Find where the given text appears and provide that cell's center as (X, Y) coordinate. 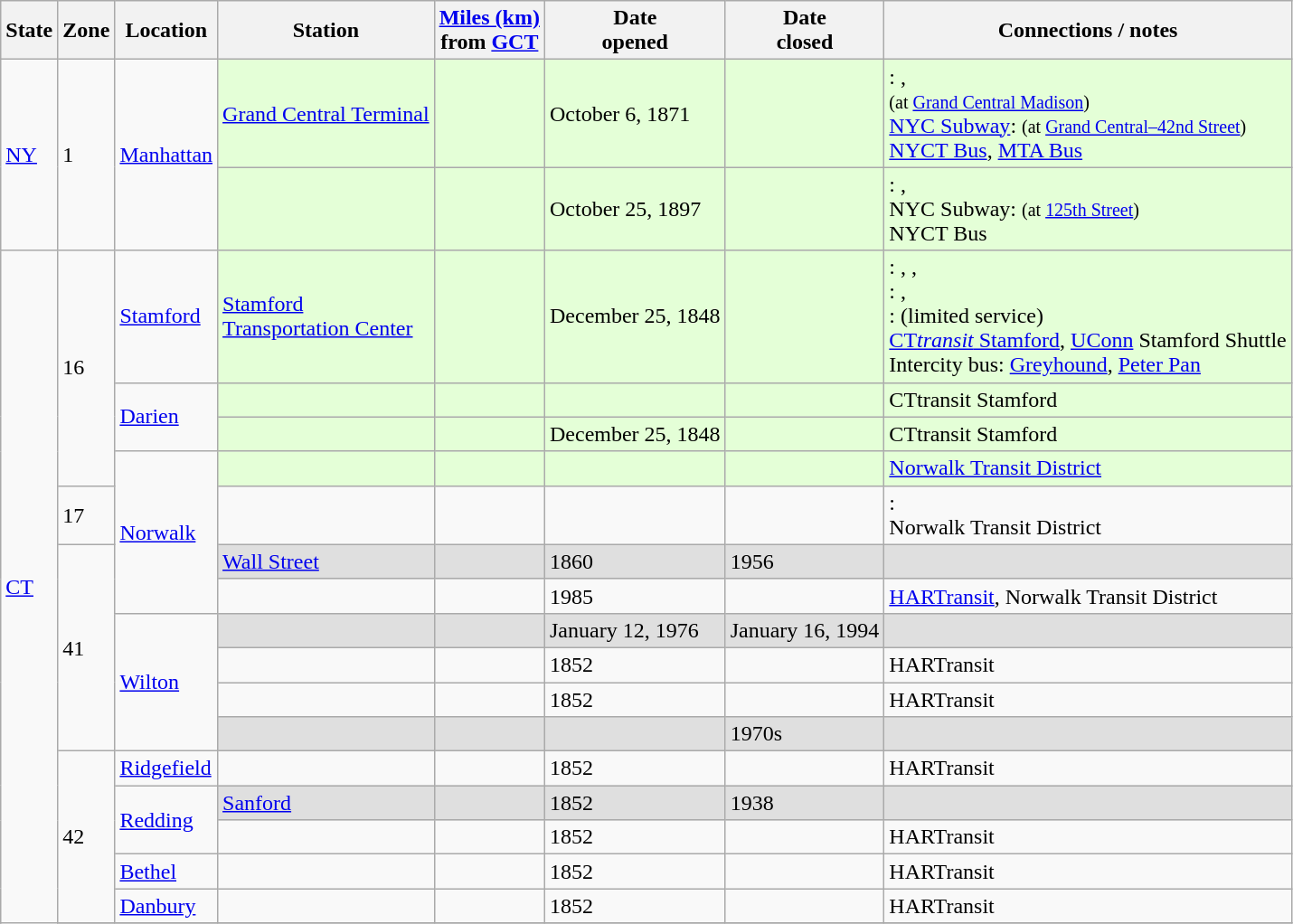
: , , : , : (limited service) CTtransit Stamford, UConn Stamford Shuttle Intercity bus: Greyhound, Peter Pan (1088, 316)
16 (87, 368)
October 6, 1871 (635, 114)
Dateclosed (805, 31)
Zone (87, 31)
Ridgefield (166, 768)
Sanford (326, 803)
17 (87, 515)
Bethel (166, 872)
Grand Central Terminal (326, 114)
Norwalk Transit District (1088, 468)
January 16, 1994 (805, 630)
Manhattan (166, 156)
1956 (805, 561)
HARTransit, Norwalk Transit District (1088, 596)
Dateopened (635, 31)
1 (87, 156)
Stamford (166, 316)
Station (326, 31)
Miles (km)from GCT (489, 31)
Redding (166, 820)
Darien (166, 417)
NY (29, 156)
: Norwalk Transit District (1088, 515)
State (29, 31)
Danbury (166, 906)
1938 (805, 803)
January 12, 1976 (635, 630)
Location (166, 31)
CT (29, 587)
Wilton (166, 682)
Wall Street (326, 561)
Norwalk (166, 532)
1970s (805, 734)
42 (87, 837)
StamfordTransportation Center (326, 316)
1860 (635, 561)
41 (87, 647)
October 25, 1897 (635, 209)
: , (at Grand Central Madison) NYC Subway: (at Grand Central–42nd Street) NYCT Bus, MTA Bus (1088, 114)
: , NYC Subway: (at 125th Street) NYCT Bus (1088, 209)
Connections / notes (1088, 31)
1985 (635, 596)
